Return [x, y] of the center of cell containing provided text 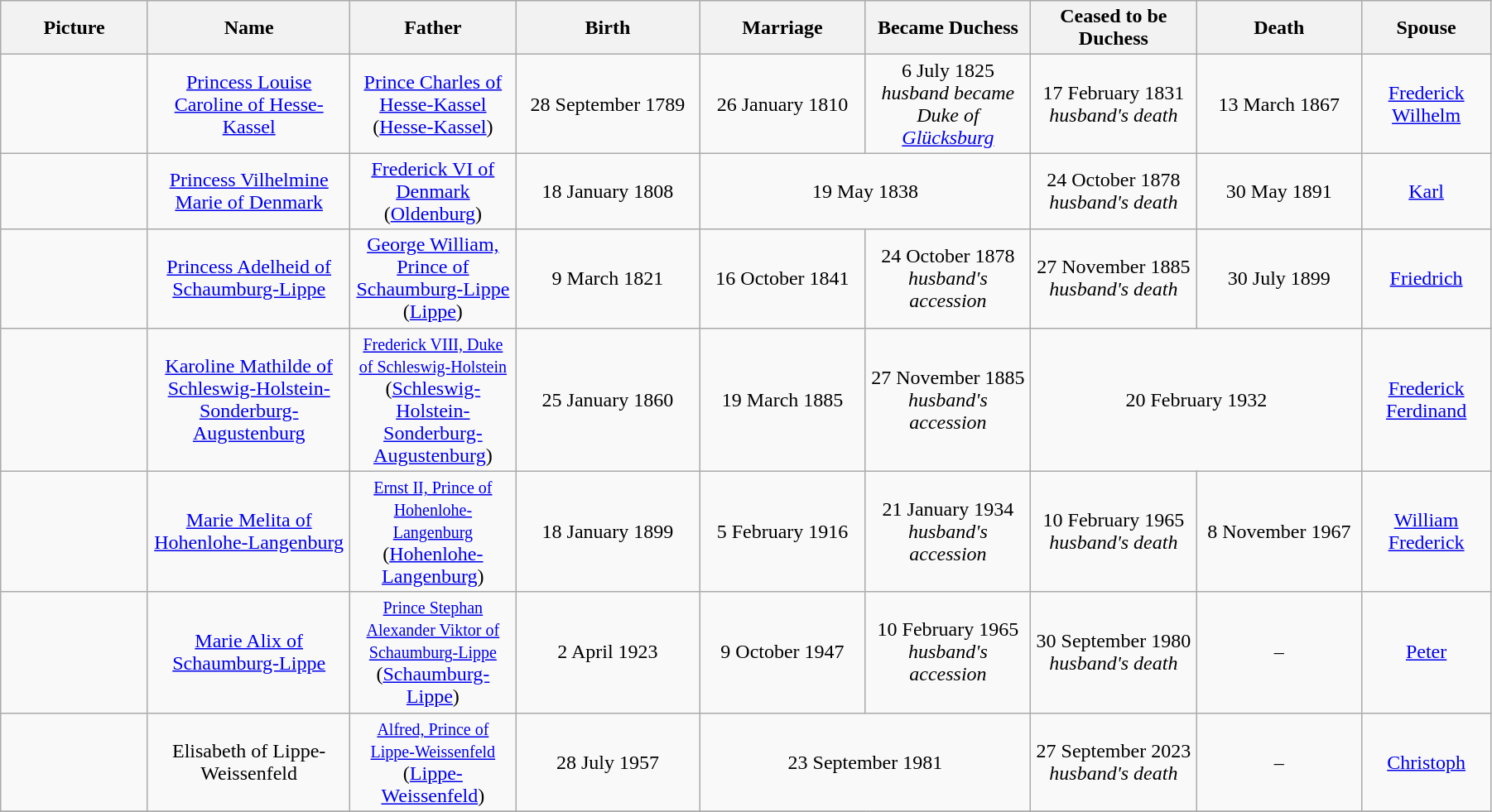
Elisabeth of Lippe-Weissenfeld [248, 762]
18 January 1808 [608, 191]
30 September 1980husband's death [1114, 652]
13 March 1867 [1279, 104]
28 July 1957 [608, 762]
Ceased to be Duchess [1114, 28]
Princess Adelheid of Schaumburg-Lippe [248, 278]
Prince Charles of Hesse-Kassel(Hesse-Kassel) [433, 104]
10 February 1965husband's death [1114, 531]
20 February 1932 [1196, 399]
Prince Stephan Alexander Viktor of Schaumburg-Lippe(Schaumburg-Lippe) [433, 652]
30 July 1899 [1279, 278]
Father [433, 28]
16 October 1841 [782, 278]
Karoline Mathilde of Schleswig-Holstein-Sonderburg-Augustenburg [248, 399]
27 November 1885 husband's death [1114, 278]
26 January 1810 [782, 104]
Ernst II, Prince of Hohenlohe-Langenburg(Hohenlohe-Langenburg) [433, 531]
25 January 1860 [608, 399]
9 March 1821 [608, 278]
Death [1279, 28]
Birth [608, 28]
Christoph [1427, 762]
Frederick Ferdinand [1427, 399]
24 October 1878 husband's accession [948, 278]
Princess Vilhelmine Marie of Denmark [248, 191]
17 February 1831 husband's death [1114, 104]
21 January 1934husband's accession [948, 531]
10 February 1965husband's accession [948, 652]
19 March 1885 [782, 399]
5 February 1916 [782, 531]
Frederick VI of Denmark(Oldenburg) [433, 191]
8 November 1967 [1279, 531]
27 November 1885husband's accession [948, 399]
30 May 1891 [1279, 191]
Friedrich [1427, 278]
6 July 1825 husband became Duke of Glücksburg [948, 104]
William Frederick [1427, 531]
9 October 1947 [782, 652]
Alfred, Prince of Lippe-Weissenfeld(Lippe-Weissenfeld) [433, 762]
24 October 1878 husband's death [1114, 191]
Name [248, 28]
18 January 1899 [608, 531]
Peter [1427, 652]
Princess Louise Caroline of Hesse-Kassel [248, 104]
Marriage [782, 28]
Picture [75, 28]
23 September 1981 [865, 762]
George William, Prince of Schaumburg-Lippe(Lippe) [433, 278]
Became Duchess [948, 28]
28 September 1789 [608, 104]
27 September 2023husband's death [1114, 762]
19 May 1838 [865, 191]
Spouse [1427, 28]
Marie Alix of Schaumburg-Lippe [248, 652]
Frederick VIII, Duke of Schleswig-Holstein(Schleswig-Holstein-Sonderburg-Augustenburg) [433, 399]
Frederick Wilhelm [1427, 104]
2 April 1923 [608, 652]
Marie Melita of Hohenlohe-Langenburg [248, 531]
Karl [1427, 191]
